Identify which cell holds the provided text, then report its (X, Y) central coordinate. 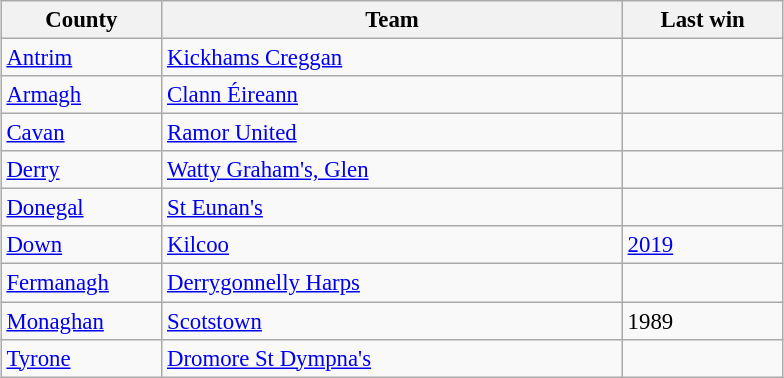
Tyrone (82, 358)
Ramor United (392, 133)
Kickhams Creggan (392, 58)
County (82, 20)
Team (392, 20)
Donegal (82, 208)
Down (82, 245)
Fermanagh (82, 283)
Kilcoo (392, 245)
Derry (82, 170)
St Eunan's (392, 208)
Watty Graham's, Glen (392, 170)
Derrygonnelly Harps (392, 283)
Cavan (82, 133)
Last win (702, 20)
Dromore St Dympna's (392, 358)
Monaghan (82, 321)
2019 (702, 245)
1989 (702, 321)
Clann Éireann (392, 95)
Scotstown (392, 321)
Armagh (82, 95)
Antrim (82, 58)
